Determine the [x, y] coordinate at the center of the cell enclosing the given text.  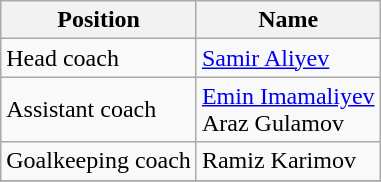
Assistant coach [99, 110]
Emin Imamaliyev Araz Gulamov [288, 110]
Position [99, 20]
Name [288, 20]
Ramiz Karimov [288, 161]
Goalkeeping coach [99, 161]
Samir Aliyev [288, 58]
Head coach [99, 58]
